Identify which cell holds the provided text, then report its [X, Y] central coordinate. 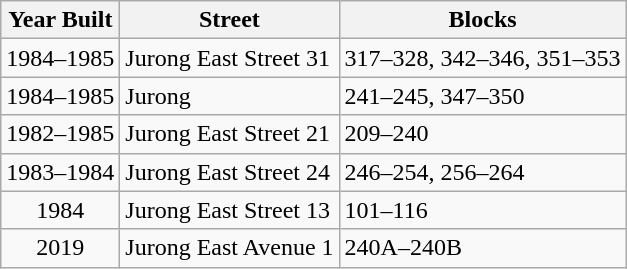
Jurong East Street 24 [230, 172]
240A–240B [482, 248]
1982–1985 [60, 134]
Jurong East Street 31 [230, 58]
Jurong [230, 96]
2019 [60, 248]
101–116 [482, 210]
1983–1984 [60, 172]
Jurong East Street 13 [230, 210]
Jurong East Street 21 [230, 134]
317–328, 342–346, 351–353 [482, 58]
Blocks [482, 20]
Jurong East Avenue 1 [230, 248]
1984 [60, 210]
209–240 [482, 134]
241–245, 347–350 [482, 96]
Street [230, 20]
Year Built [60, 20]
246–254, 256–264 [482, 172]
